Return [X, Y] of the center of cell containing provided text 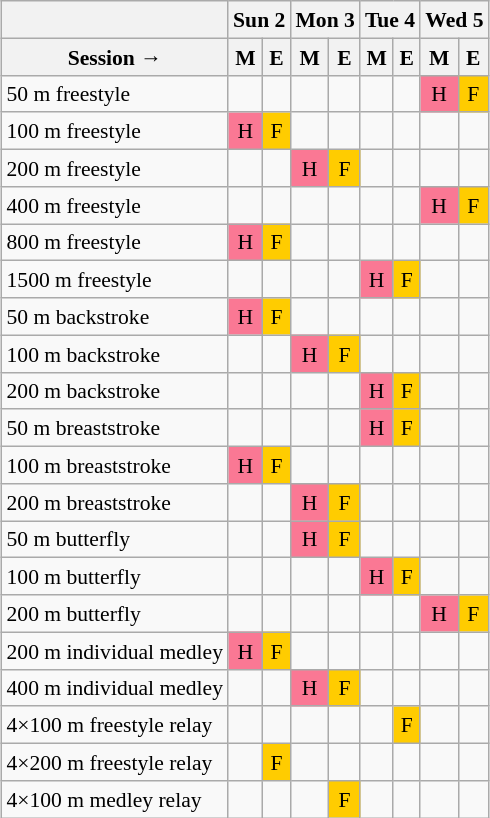
Session → [114, 56]
4×100 m medley relay [114, 798]
200 m butterfly [114, 614]
100 m breaststroke [114, 464]
50 m backstroke [114, 316]
Sun 2 [259, 20]
1500 m freestyle [114, 280]
200 m individual medley [114, 650]
400 m individual medley [114, 688]
400 m freestyle [114, 204]
50 m freestyle [114, 94]
50 m breaststroke [114, 428]
50 m butterfly [114, 538]
800 m freestyle [114, 242]
4×100 m freestyle relay [114, 724]
4×200 m freestyle relay [114, 762]
200 m backstroke [114, 390]
Mon 3 [324, 20]
100 m backstroke [114, 354]
200 m breaststroke [114, 502]
200 m freestyle [114, 168]
Wed 5 [454, 20]
100 m butterfly [114, 576]
100 m freestyle [114, 130]
Tue 4 [390, 20]
